Capture the cell that displays the provided text and extract its [x, y] central coordinate. 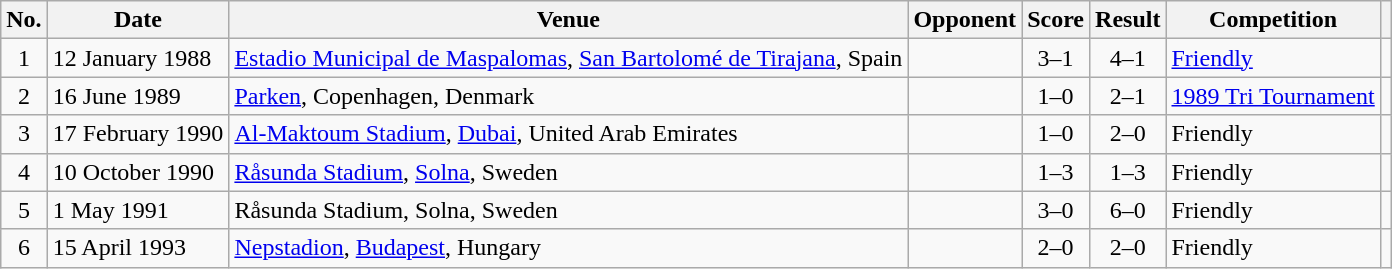
3–0 [1056, 210]
16 June 1989 [138, 96]
10 October 1990 [138, 172]
17 February 1990 [138, 134]
1 [24, 58]
1 May 1991 [138, 210]
4 [24, 172]
6–0 [1128, 210]
15 April 1993 [138, 248]
Opponent [965, 20]
4–1 [1128, 58]
5 [24, 210]
Venue [568, 20]
2–1 [1128, 96]
6 [24, 248]
Parken, Copenhagen, Denmark [568, 96]
Score [1056, 20]
Al-Maktoum Stadium, Dubai, United Arab Emirates [568, 134]
Competition [1273, 20]
2 [24, 96]
3 [24, 134]
Date [138, 20]
Estadio Municipal de Maspalomas, San Bartolomé de Tirajana, Spain [568, 58]
3–1 [1056, 58]
No. [24, 20]
12 January 1988 [138, 58]
1989 Tri Tournament [1273, 96]
Nepstadion, Budapest, Hungary [568, 248]
Result [1128, 20]
